Return (x, y) of the center of cell containing provided text 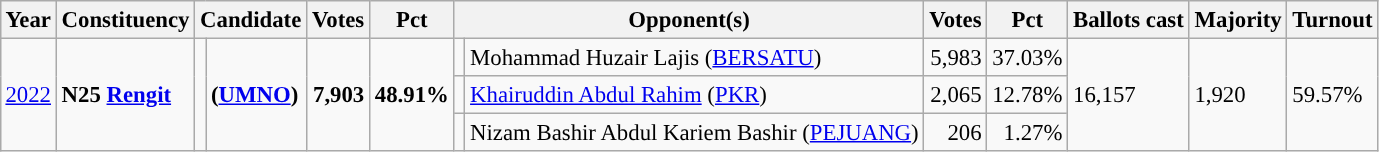
2,065 (956, 95)
Turnout (1332, 20)
1,920 (1238, 94)
Khairuddin Abdul Rahim (PKR) (694, 95)
12.78% (1028, 95)
48.91% (412, 94)
Ballots cast (1128, 20)
Opponent(s) (689, 20)
Candidate (251, 20)
1.27% (1028, 133)
2022 (28, 94)
Year (28, 20)
16,157 (1128, 94)
Majority (1238, 20)
(UMNO) (256, 94)
Mohammad Huzair Lajis (BERSATU) (694, 57)
5,983 (956, 57)
59.57% (1332, 94)
37.03% (1028, 57)
Nizam Bashir Abdul Kariem Bashir (PEJUANG) (694, 133)
206 (956, 133)
Constituency (125, 20)
N25 Rengit (125, 94)
7,903 (338, 94)
